Output the [x, y] coordinate of the center of the cell containing the given text.  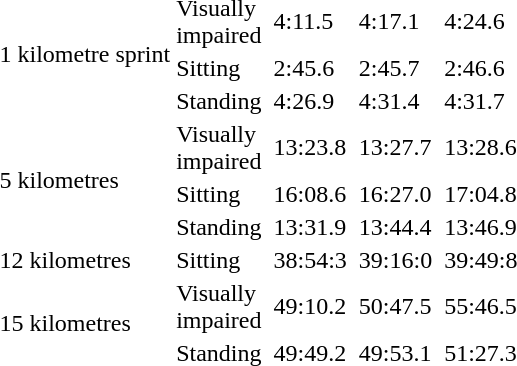
13:23.8 [310, 148]
16:27.0 [395, 194]
2:45.6 [310, 68]
39:16:0 [395, 260]
13:31.9 [310, 227]
13:27.7 [395, 148]
4:31.4 [395, 101]
49:10.2 [310, 306]
4:26.9 [310, 101]
16:08.6 [310, 194]
13:44.4 [395, 227]
50:47.5 [395, 306]
38:54:3 [310, 260]
2:45.7 [395, 68]
